Capture the cell that displays the provided text and extract its (x, y) central coordinate. 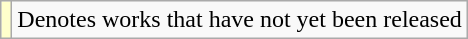
Denotes works that have not yet been released (240, 20)
